Determine the (X, Y) coordinate at the center of the cell enclosing the given text.  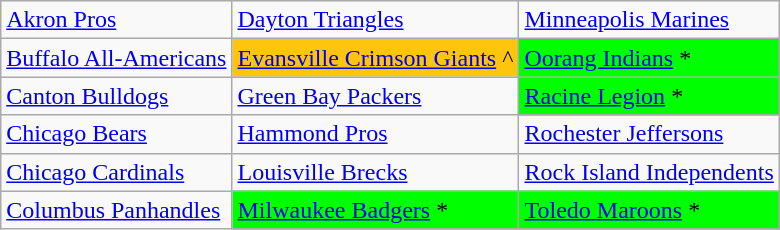
Green Bay Packers (376, 96)
Milwaukee Badgers * (376, 210)
Louisville Brecks (376, 172)
Buffalo All-Americans (116, 58)
Chicago Bears (116, 134)
Toledo Maroons * (649, 210)
Evansville Crimson Giants ^ (376, 58)
Columbus Panhandles (116, 210)
Rock Island Independents (649, 172)
Racine Legion * (649, 96)
Chicago Cardinals (116, 172)
Oorang Indians * (649, 58)
Canton Bulldogs (116, 96)
Dayton Triangles (376, 20)
Rochester Jeffersons (649, 134)
Minneapolis Marines (649, 20)
Hammond Pros (376, 134)
Akron Pros (116, 20)
